Identify which cell holds the provided text, then report its (x, y) central coordinate. 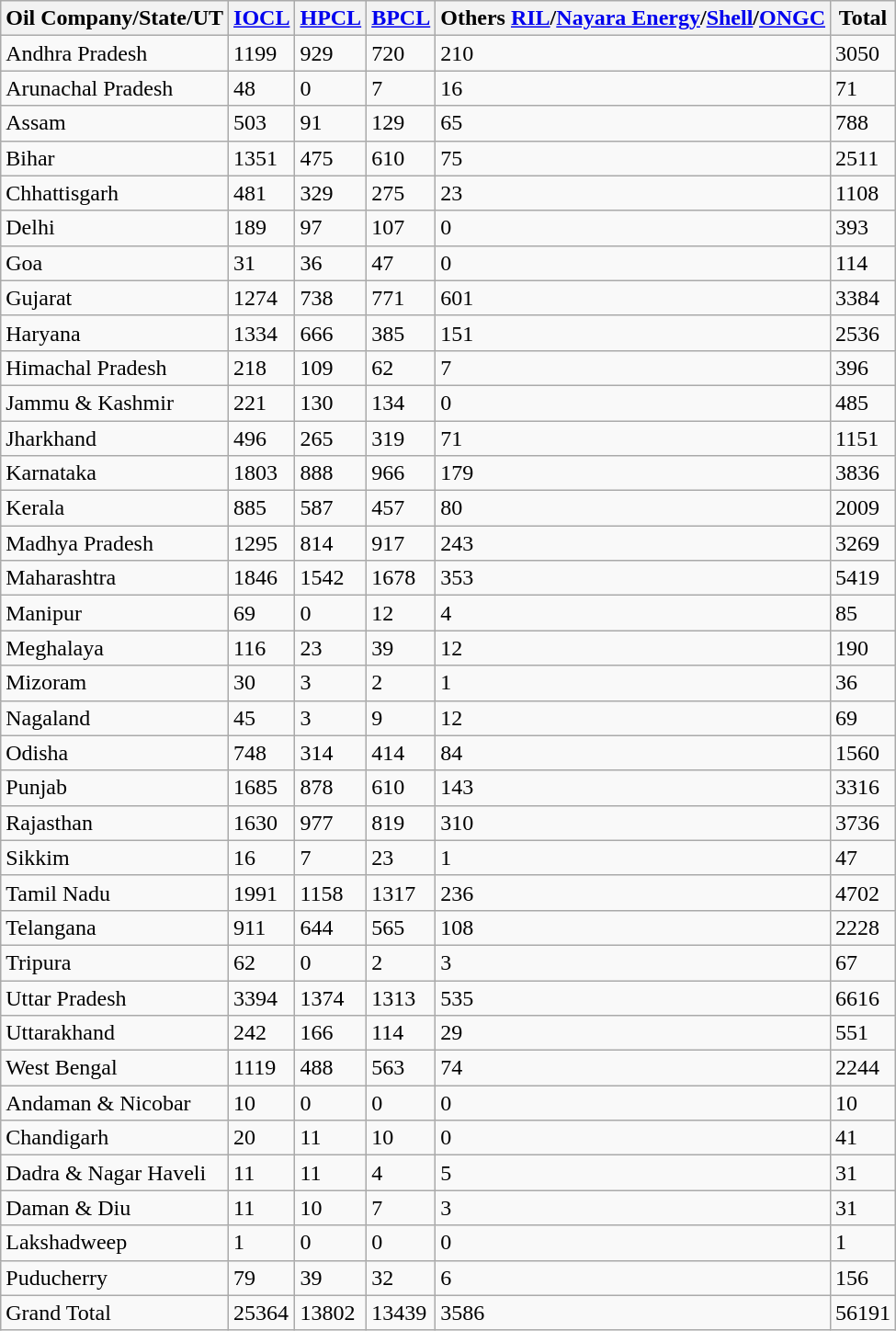
Odisha (115, 753)
97 (331, 228)
Chandigarh (115, 1138)
Lakshadweep (115, 1243)
Goa (115, 263)
Andhra Pradesh (115, 53)
496 (262, 438)
221 (262, 403)
Chhattisgarh (115, 193)
481 (262, 193)
977 (331, 823)
1560 (864, 753)
929 (331, 53)
819 (401, 823)
5 (633, 1173)
85 (864, 613)
13802 (331, 1313)
129 (401, 123)
108 (633, 927)
67 (864, 962)
IOCL (262, 18)
Oil Company/State/UT (115, 18)
3384 (864, 298)
Punjab (115, 788)
888 (331, 473)
107 (401, 228)
966 (401, 473)
Uttarakhand (115, 1033)
475 (331, 158)
885 (262, 508)
210 (633, 53)
738 (331, 298)
29 (633, 1033)
Jharkhand (115, 438)
6 (633, 1278)
Rajasthan (115, 823)
79 (262, 1278)
1151 (864, 438)
3050 (864, 53)
329 (331, 193)
1542 (331, 578)
13439 (401, 1313)
310 (633, 823)
Grand Total (115, 1313)
563 (401, 1068)
4702 (864, 893)
109 (331, 368)
Jammu & Kashmir (115, 403)
243 (633, 543)
748 (262, 753)
Himachal Pradesh (115, 368)
314 (331, 753)
788 (864, 123)
1630 (262, 823)
814 (331, 543)
166 (331, 1033)
551 (864, 1033)
2228 (864, 927)
Bihar (115, 158)
Puducherry (115, 1278)
878 (331, 788)
156 (864, 1278)
3394 (262, 997)
2009 (864, 508)
2536 (864, 333)
1199 (262, 53)
1119 (262, 1068)
Haryana (115, 333)
3736 (864, 823)
Telangana (115, 927)
911 (262, 927)
666 (331, 333)
84 (633, 753)
151 (633, 333)
319 (401, 438)
396 (864, 368)
48 (262, 88)
3836 (864, 473)
75 (633, 158)
565 (401, 927)
Andaman & Nicobar (115, 1103)
BPCL (401, 18)
1678 (401, 578)
3269 (864, 543)
Karnataka (115, 473)
236 (633, 893)
65 (633, 123)
265 (331, 438)
32 (401, 1278)
Sikkim (115, 858)
1685 (262, 788)
143 (633, 788)
Gujarat (115, 298)
134 (401, 403)
HPCL (331, 18)
West Bengal (115, 1068)
1991 (262, 893)
2244 (864, 1068)
Kerala (115, 508)
587 (331, 508)
6616 (864, 997)
116 (262, 648)
1351 (262, 158)
80 (633, 508)
Maharashtra (115, 578)
45 (262, 718)
30 (262, 683)
1374 (331, 997)
5419 (864, 578)
275 (401, 193)
644 (331, 927)
1317 (401, 893)
25364 (262, 1313)
1295 (262, 543)
Manipur (115, 613)
218 (262, 368)
1846 (262, 578)
720 (401, 53)
488 (331, 1068)
20 (262, 1138)
3316 (864, 788)
393 (864, 228)
457 (401, 508)
56191 (864, 1313)
242 (262, 1033)
41 (864, 1138)
Arunachal Pradesh (115, 88)
Delhi (115, 228)
503 (262, 123)
91 (331, 123)
Mizoram (115, 683)
74 (633, 1068)
2511 (864, 158)
130 (331, 403)
917 (401, 543)
Dadra & Nagar Haveli (115, 1173)
1158 (331, 893)
771 (401, 298)
189 (262, 228)
535 (633, 997)
3586 (633, 1313)
Total (864, 18)
Tripura (115, 962)
1108 (864, 193)
385 (401, 333)
485 (864, 403)
414 (401, 753)
Tamil Nadu (115, 893)
1274 (262, 298)
Uttar Pradesh (115, 997)
Daman & Diu (115, 1208)
Others RIL/Nayara Energy/Shell/ONGC (633, 18)
1334 (262, 333)
353 (633, 578)
1803 (262, 473)
9 (401, 718)
190 (864, 648)
Meghalaya (115, 648)
Assam (115, 123)
Nagaland (115, 718)
179 (633, 473)
601 (633, 298)
1313 (401, 997)
Madhya Pradesh (115, 543)
